Detect which cell encompasses the target text, then output its [X, Y] center coordinate. 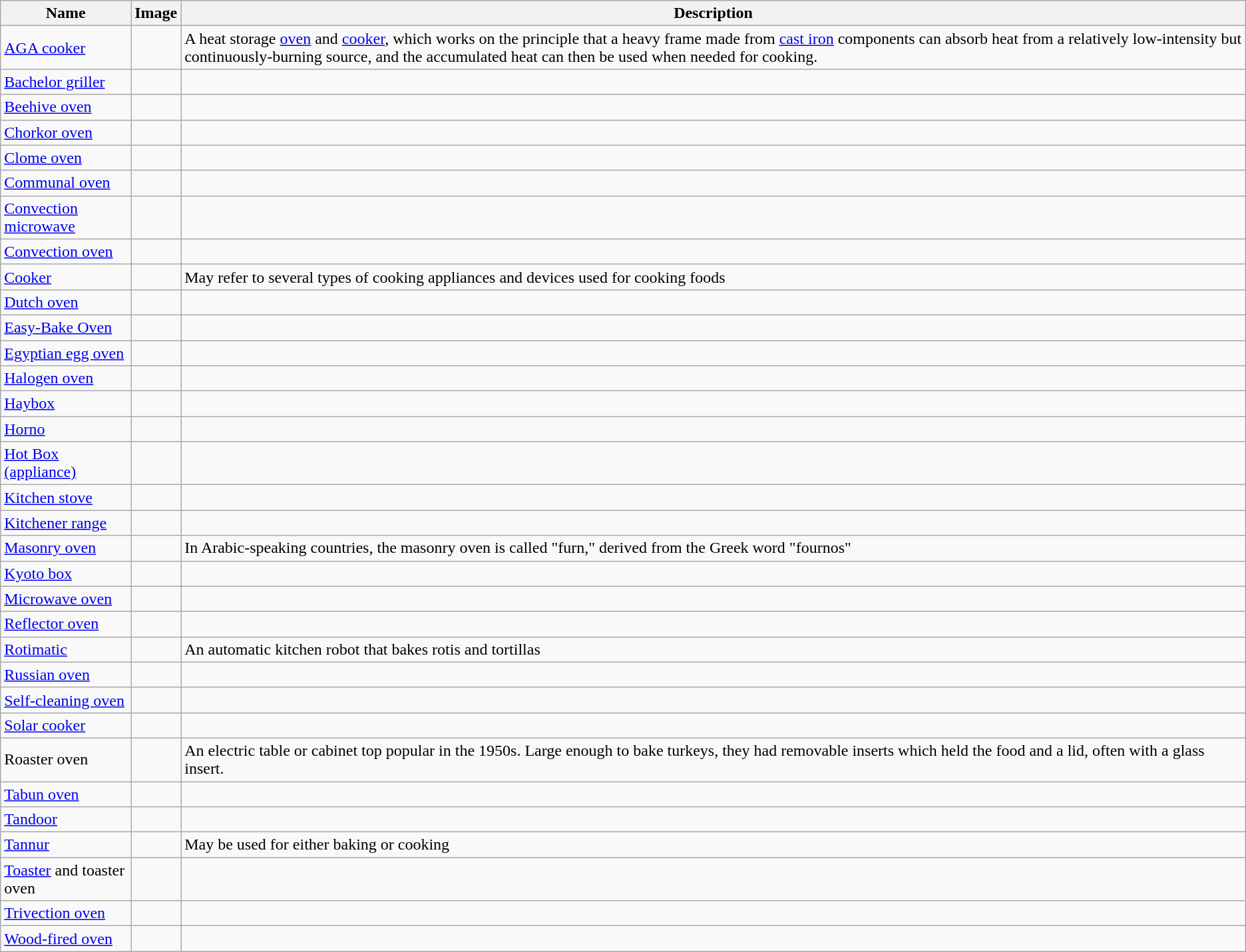
Microwave oven [66, 599]
Self-cleaning oven [66, 700]
Haybox [66, 404]
Masonry oven [66, 548]
Kitchen stove [66, 498]
Egyptian egg oven [66, 353]
Image [156, 13]
Hot Box (appliance) [66, 463]
Roaster oven [66, 760]
Kitchener range [66, 523]
Beehive oven [66, 107]
Communal oven [66, 183]
In Arabic-speaking countries, the masonry oven is called "furn," derived from the Greek word "fournos" [714, 548]
Tabun oven [66, 794]
Chorkor oven [66, 132]
May refer to several types of cooking appliances and devices used for cooking foods [714, 277]
Easy-Bake Oven [66, 327]
Trivection oven [66, 913]
Halogen oven [66, 379]
Convection oven [66, 251]
Russian oven [66, 675]
Horno [66, 429]
Tandoor [66, 820]
Kyoto box [66, 573]
Clome oven [66, 158]
Name [66, 13]
Bachelor griller [66, 82]
Tannur [66, 845]
An automatic kitchen robot that bakes rotis and tortillas [714, 649]
AGA cooker [66, 48]
Wood-fired oven [66, 939]
Description [714, 13]
Rotimatic [66, 649]
May be used for either baking or cooking [714, 845]
Toaster and toaster oven [66, 879]
Dutch oven [66, 302]
Reflector oven [66, 624]
Cooker [66, 277]
Convection microwave [66, 217]
Solar cooker [66, 725]
